Find where the given text appears and provide that cell's center as [x, y] coordinate. 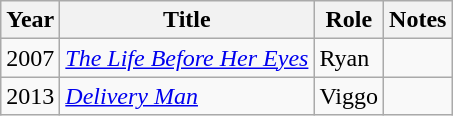
2007 [30, 58]
Notes [418, 20]
Delivery Man [187, 96]
Role [349, 20]
The Life Before Her Eyes [187, 58]
Ryan [349, 58]
Viggo [349, 96]
Title [187, 20]
Year [30, 20]
2013 [30, 96]
